Scan for the cell matching the given text and deliver its [x, y] coordinate at center. 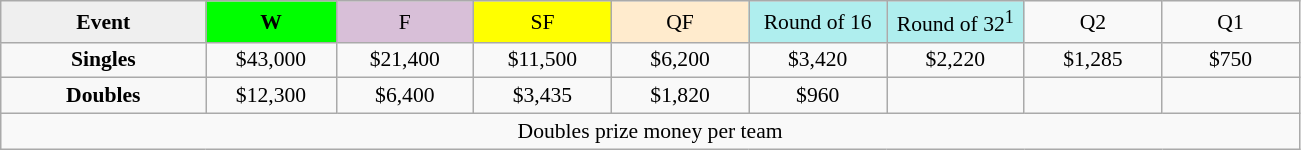
$11,500 [543, 60]
$3,435 [543, 96]
$960 [818, 96]
W [271, 22]
Q1 [1231, 22]
F [405, 22]
Singles [104, 60]
$2,220 [955, 60]
Event [104, 22]
$12,300 [271, 96]
$6,200 [680, 60]
$1,820 [680, 96]
Doubles [104, 96]
$1,285 [1093, 60]
$3,420 [818, 60]
Round of 321 [955, 22]
$21,400 [405, 60]
Q2 [1093, 22]
Round of 16 [818, 22]
SF [543, 22]
Doubles prize money per team [650, 132]
$43,000 [271, 60]
$6,400 [405, 96]
$750 [1231, 60]
QF [680, 22]
